For the text-containing cell, return its midpoint in [X, Y] coordinate format. 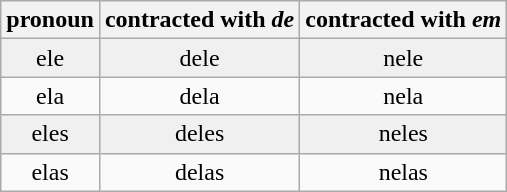
neles [404, 134]
elas [50, 172]
ela [50, 96]
contracted with de [199, 20]
delas [199, 172]
dele [199, 58]
nela [404, 96]
nelas [404, 172]
deles [199, 134]
ele [50, 58]
pronoun [50, 20]
contracted with em [404, 20]
nele [404, 58]
eles [50, 134]
dela [199, 96]
